Provide the (X, Y) coordinate of the cell's center where the given text is located.  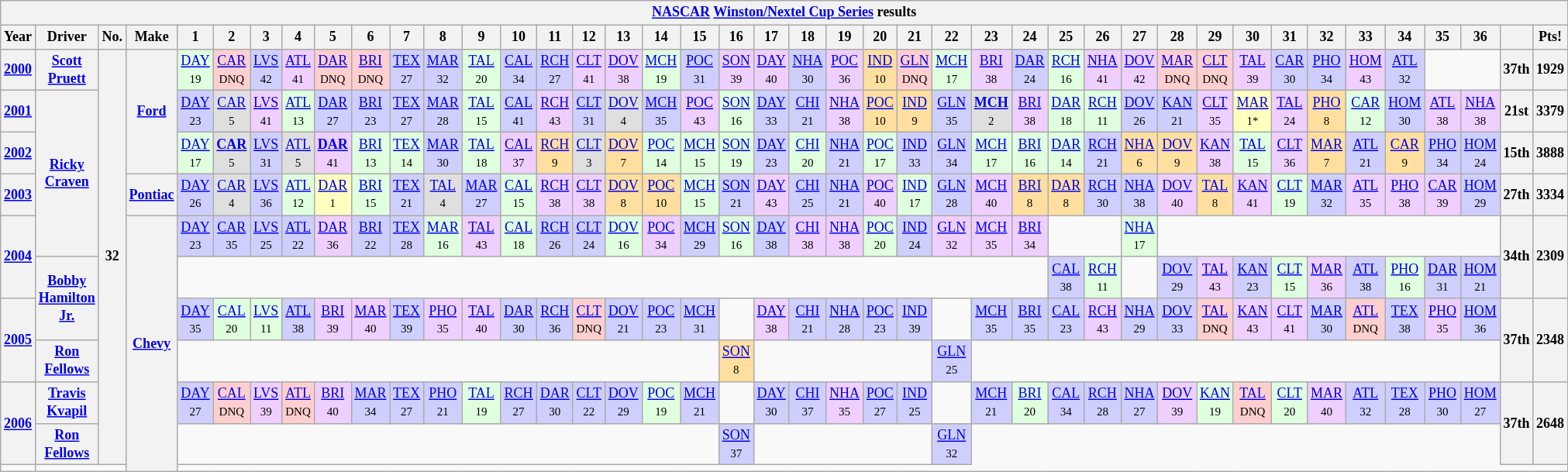
DAR1 (333, 195)
NHA17 (1139, 236)
PHO16 (1404, 277)
DAR36 (333, 236)
MCH29 (700, 236)
RCH30 (1103, 195)
POC40 (880, 195)
6 (370, 37)
HOM30 (1404, 112)
DAR41 (333, 153)
7 (407, 37)
4 (298, 37)
LVS11 (267, 319)
22 (952, 37)
DOV26 (1139, 112)
DOV38 (623, 70)
NHA35 (845, 402)
BRI20 (1029, 402)
NHA27 (1139, 402)
NHA29 (1139, 319)
11 (555, 37)
MAR27 (481, 195)
Pontiac (152, 195)
CLT22 (589, 402)
POC27 (880, 402)
CLT19 (1290, 195)
CLT24 (589, 236)
NHA30 (808, 70)
CARDNQ (232, 70)
3888 (1550, 153)
IND24 (915, 236)
35 (1443, 37)
CAR9 (1404, 153)
1 (195, 37)
DOV9 (1177, 153)
DAR14 (1067, 153)
CAL41 (519, 112)
KAN43 (1253, 319)
18 (808, 37)
GLN28 (952, 195)
MCH19 (661, 70)
HOM27 (1480, 402)
TAL39 (1253, 70)
BRI34 (1029, 236)
ATL21 (1366, 153)
TEX21 (407, 195)
POC36 (845, 70)
DAR24 (1029, 70)
9 (481, 37)
34 (1404, 37)
KAN19 (1215, 402)
Make (152, 37)
LVS39 (267, 402)
MCH2 (991, 112)
2001 (19, 112)
3 (267, 37)
24 (1029, 37)
34th (1516, 257)
17 (771, 37)
GLN34 (952, 153)
KAN21 (1177, 112)
RCH36 (555, 319)
Chevy (152, 344)
RCH38 (555, 195)
15th (1516, 153)
2000 (19, 70)
BRI13 (370, 153)
IND25 (915, 402)
27 (1139, 37)
MARDNQ (1177, 70)
21 (915, 37)
HOM43 (1366, 70)
RCH9 (555, 153)
PHO30 (1443, 402)
SON8 (736, 361)
CLT31 (589, 112)
LVS41 (267, 112)
DOV8 (623, 195)
30 (1253, 37)
CAR30 (1290, 70)
DAY43 (771, 195)
TEX39 (407, 319)
POC34 (661, 236)
LVS25 (267, 236)
DAR8 (1067, 195)
19 (845, 37)
CAL20 (232, 319)
MAR16 (443, 236)
DARDNQ (333, 70)
MAR36 (1327, 277)
CLT3 (589, 153)
BRI40 (333, 402)
2309 (1550, 257)
Scott Pruett (67, 70)
IND10 (880, 70)
20 (880, 37)
KAN38 (1215, 153)
BRI8 (1029, 195)
12 (589, 37)
LVS31 (267, 153)
HOM36 (1480, 319)
IND17 (915, 195)
MAR28 (443, 112)
Pts! (1550, 37)
8 (443, 37)
2003 (19, 195)
POC31 (700, 70)
POC20 (880, 236)
DAY30 (771, 402)
CAR39 (1443, 195)
CHI38 (808, 236)
MAR1* (1253, 112)
NHA28 (845, 319)
BRI22 (370, 236)
ATL22 (298, 236)
ATL12 (298, 195)
33 (1366, 37)
POC43 (700, 112)
MCH31 (700, 319)
CHI25 (808, 195)
TAL4 (443, 195)
POC17 (880, 153)
CAR12 (1366, 112)
ATL13 (298, 112)
Ricky Craven (67, 174)
TAL20 (481, 70)
SON21 (736, 195)
TEX38 (1404, 319)
DAR18 (1067, 112)
DOV40 (1177, 195)
3379 (1550, 112)
DOV16 (623, 236)
26 (1103, 37)
SON39 (736, 70)
IND39 (915, 319)
NHA6 (1139, 153)
MAR34 (370, 402)
21st (1516, 112)
29 (1215, 37)
DOV21 (623, 319)
RCH21 (1103, 153)
RCH16 (1067, 70)
HOM24 (1480, 153)
MAR7 (1327, 153)
LVS36 (267, 195)
RCH28 (1103, 402)
TAL24 (1290, 112)
CAL37 (519, 153)
DAY40 (771, 70)
TAL40 (481, 319)
2006 (19, 423)
Ford (152, 112)
2 (232, 37)
3334 (1550, 195)
NHA41 (1103, 70)
13 (623, 37)
2648 (1550, 423)
Driver (67, 37)
2002 (19, 153)
SON37 (736, 444)
DAY17 (195, 153)
1929 (1550, 70)
ATL35 (1366, 195)
5 (333, 37)
CAL38 (1067, 277)
DOV4 (623, 112)
BRI35 (1029, 319)
DAY19 (195, 70)
GLNDNQ (915, 70)
DOV7 (623, 153)
CAL18 (519, 236)
CAR35 (232, 236)
CLT20 (1290, 402)
DAY26 (195, 195)
BRI16 (1029, 153)
2004 (19, 257)
DOV42 (1139, 70)
25 (1067, 37)
PHO8 (1327, 112)
16 (736, 37)
CLT38 (589, 195)
HOM21 (1480, 277)
CLT15 (1290, 277)
PHO21 (443, 402)
KAN23 (1253, 277)
TEX14 (407, 153)
2348 (1550, 339)
CHI20 (808, 153)
14 (661, 37)
ATL41 (298, 70)
DAY33 (771, 112)
Travis Kvapil (67, 402)
Year (19, 37)
KAN41 (1253, 195)
15 (700, 37)
DAY35 (195, 319)
28 (1177, 37)
TAL19 (481, 402)
36 (1480, 37)
DAR27 (333, 112)
31 (1290, 37)
NASCAR Winston/Nextel Cup Series results (784, 12)
CLT36 (1290, 153)
POC14 (661, 153)
10 (519, 37)
DOV33 (1177, 319)
Bobby Hamilton Jr. (67, 298)
No. (112, 37)
27th (1516, 195)
BRIDNQ (370, 70)
RCH26 (555, 236)
MCH40 (991, 195)
DAR31 (1443, 277)
BRI23 (370, 112)
2005 (19, 339)
POC19 (661, 402)
CHI37 (808, 402)
PHO38 (1404, 195)
CAL23 (1067, 319)
IND9 (915, 112)
DAY27 (195, 402)
GLN35 (952, 112)
DOV39 (1177, 402)
ATL5 (298, 153)
IND33 (915, 153)
TAL18 (481, 153)
LVS42 (267, 70)
CAL15 (519, 195)
CAR4 (232, 195)
BRI39 (333, 319)
HOM29 (1480, 195)
TAL8 (1215, 195)
CALDNQ (232, 402)
CLT35 (1215, 112)
23 (991, 37)
GLN25 (952, 361)
BRI15 (370, 195)
SON19 (736, 153)
